Return the [x, y] coordinate for the center point of the cell that contains the specified text.  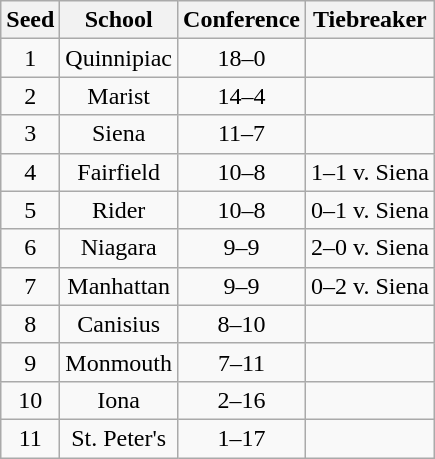
6 [30, 248]
Seed [30, 20]
St. Peter's [119, 438]
Quinnipiac [119, 58]
3 [30, 134]
Niagara [119, 248]
14–4 [242, 96]
Fairfield [119, 172]
Monmouth [119, 362]
Tiebreaker [370, 20]
18–0 [242, 58]
Rider [119, 210]
4 [30, 172]
8 [30, 324]
Canisius [119, 324]
2–16 [242, 400]
7–11 [242, 362]
Iona [119, 400]
Siena [119, 134]
1 [30, 58]
Manhattan [119, 286]
1–17 [242, 438]
10 [30, 400]
8–10 [242, 324]
2–0 v. Siena [370, 248]
9 [30, 362]
11–7 [242, 134]
School [119, 20]
5 [30, 210]
0–2 v. Siena [370, 286]
0–1 v. Siena [370, 210]
2 [30, 96]
1–1 v. Siena [370, 172]
Marist [119, 96]
Conference [242, 20]
7 [30, 286]
11 [30, 438]
